Return the (x, y) coordinate for the center point of the cell that contains the specified text.  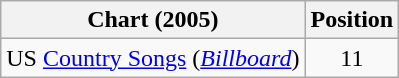
US Country Songs (Billboard) (153, 58)
Chart (2005) (153, 20)
11 (352, 58)
Position (352, 20)
